Return the (x, y) coordinate for the center point of the cell that contains the specified text.  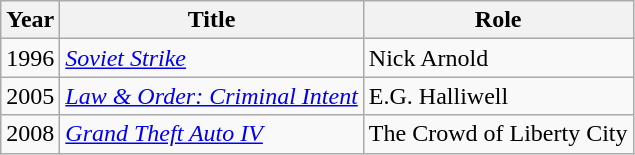
Nick Arnold (498, 58)
1996 (30, 58)
Law & Order: Criminal Intent (212, 96)
Title (212, 20)
Role (498, 20)
Year (30, 20)
Grand Theft Auto IV (212, 134)
E.G. Halliwell (498, 96)
Soviet Strike (212, 58)
2008 (30, 134)
2005 (30, 96)
The Crowd of Liberty City (498, 134)
